From the cell containing the given text, extract its center point as (X, Y) coordinate. 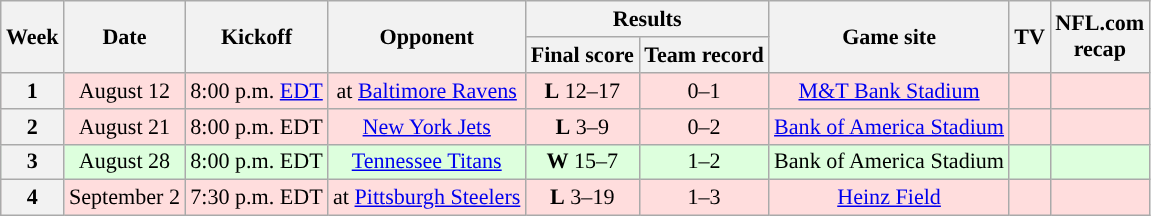
Final score (582, 54)
Opponent (427, 36)
1–3 (704, 198)
7:30 p.m. EDT (256, 198)
W 15–7 (582, 162)
September 2 (124, 198)
4 (32, 198)
L 3–9 (582, 126)
August 12 (124, 90)
0–1 (704, 90)
1 (32, 90)
Week (32, 36)
Team record (704, 54)
2 (32, 126)
August 28 (124, 162)
L 12–17 (582, 90)
Results (646, 18)
at Baltimore Ravens (427, 90)
Kickoff (256, 36)
M&T Bank Stadium (889, 90)
TV (1030, 36)
New York Jets (427, 126)
at Pittsburgh Steelers (427, 198)
Tennessee Titans (427, 162)
0–2 (704, 126)
NFL.comrecap (1100, 36)
1–2 (704, 162)
3 (32, 162)
Game site (889, 36)
Date (124, 36)
August 21 (124, 126)
Heinz Field (889, 198)
L 3–19 (582, 198)
